From the cell containing the given text, extract its center point as (X, Y) coordinate. 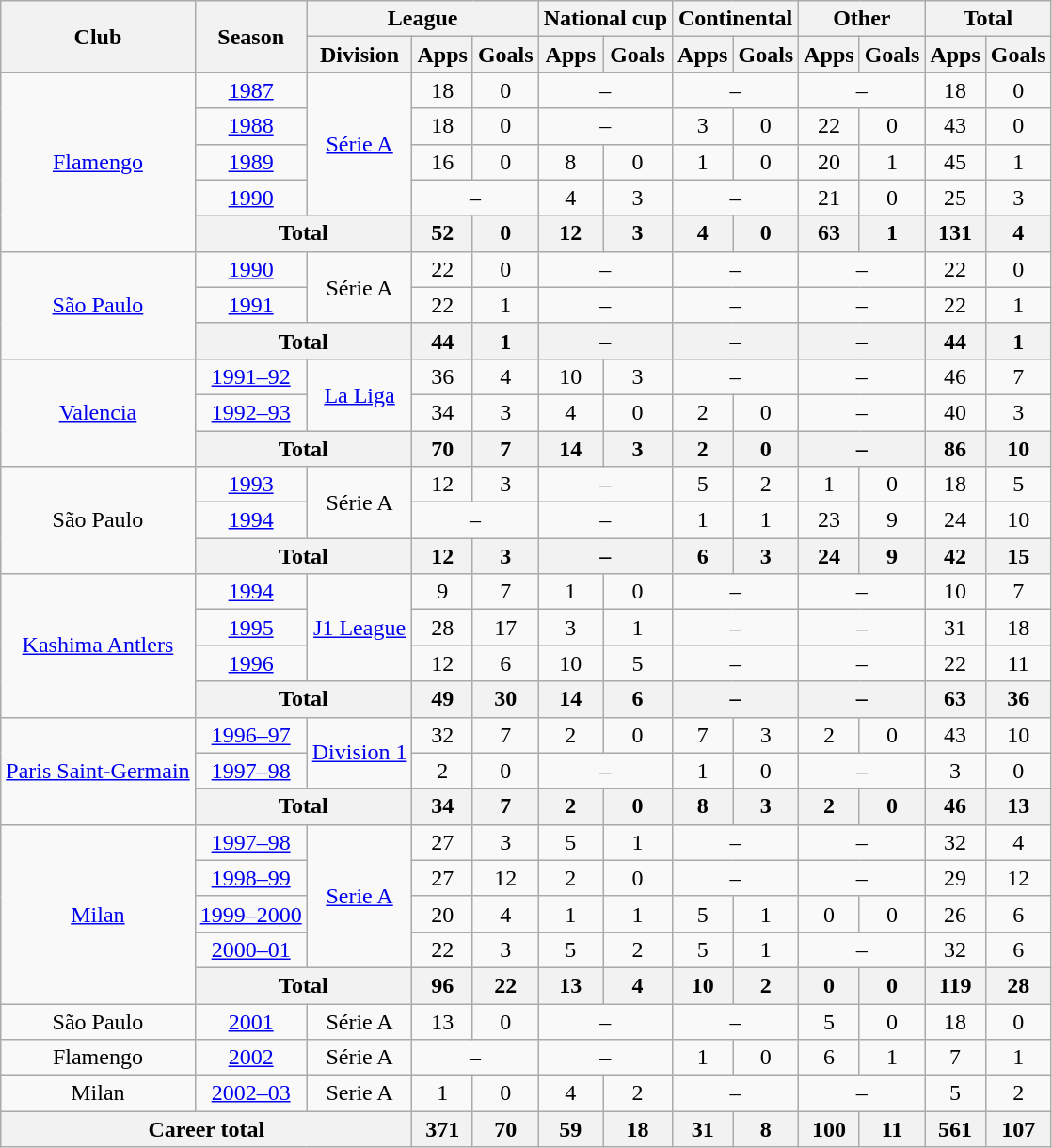
1998–99 (250, 878)
1996 (250, 663)
119 (955, 985)
2002–03 (250, 1093)
59 (570, 1129)
30 (505, 699)
16 (442, 162)
96 (442, 985)
League (422, 19)
23 (829, 520)
1992–93 (250, 412)
1991–92 (250, 376)
26 (955, 914)
J1 League (359, 628)
1996–97 (250, 735)
1991 (250, 305)
131 (955, 233)
371 (442, 1129)
45 (955, 162)
29 (955, 878)
1993 (250, 485)
2001 (250, 1021)
La Liga (359, 394)
100 (829, 1129)
2000–01 (250, 949)
2002 (250, 1058)
1987 (250, 90)
Division 1 (359, 753)
40 (955, 412)
Paris Saint-Germain (98, 771)
1995 (250, 628)
National cup (605, 19)
Kashima Antlers (98, 646)
Season (250, 37)
1999–2000 (250, 914)
Career total (207, 1129)
Division (359, 55)
17 (505, 628)
42 (955, 556)
Continental (736, 19)
49 (442, 699)
561 (955, 1129)
Other (862, 19)
52 (442, 233)
1988 (250, 126)
1989 (250, 162)
15 (1018, 556)
86 (955, 449)
Valencia (98, 412)
25 (955, 198)
21 (829, 198)
107 (1018, 1129)
Club (98, 37)
